From the cell containing the given text, extract its center point as [x, y] coordinate. 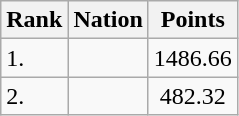
1486.66 [192, 58]
2. [34, 96]
Nation [108, 20]
1. [34, 58]
Rank [34, 20]
Points [192, 20]
482.32 [192, 96]
